Return [X, Y] of the center of cell containing provided text 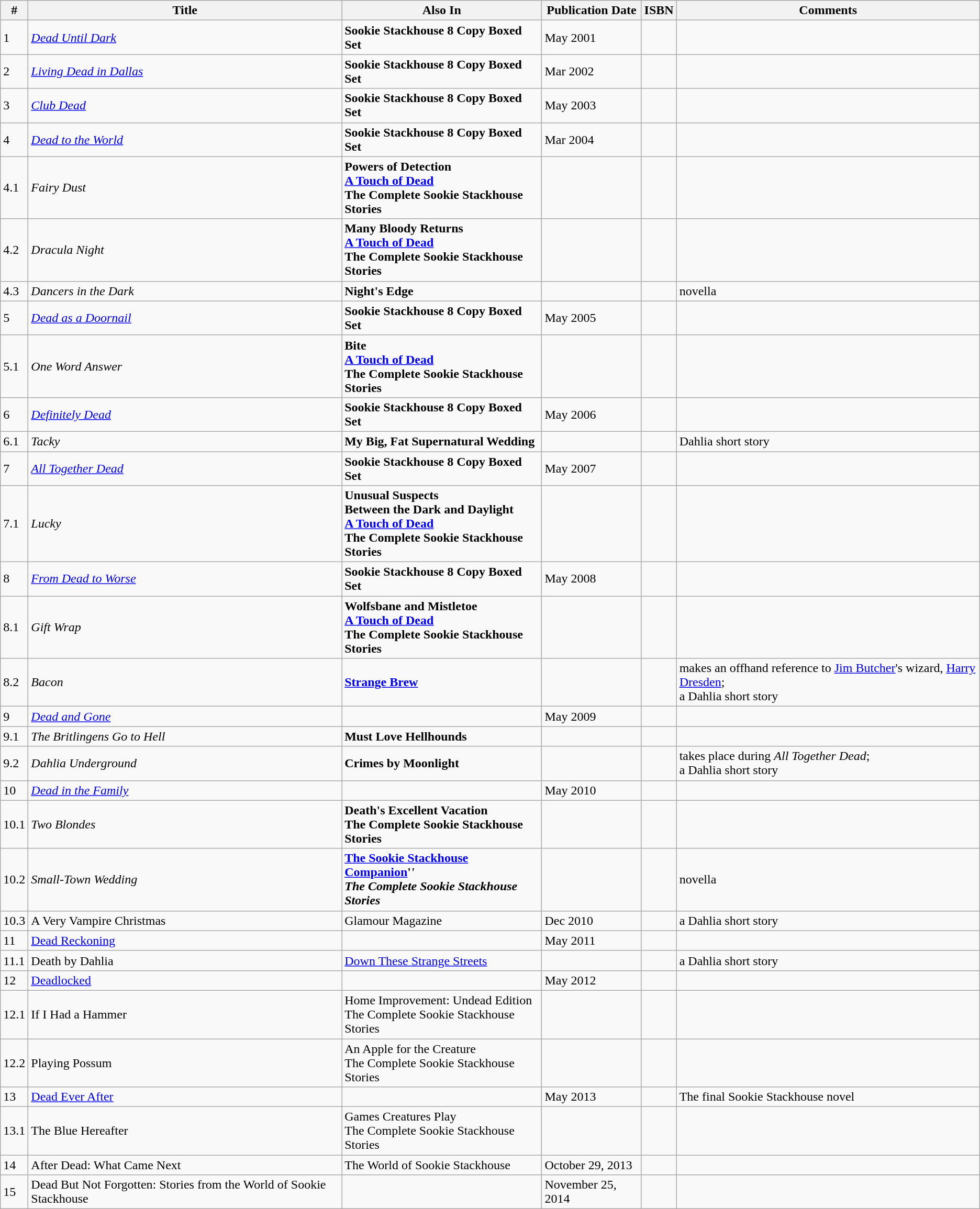
After Dead: What Came Next [185, 1165]
Night's Edge [442, 291]
Two Blondes [185, 824]
10.2 [15, 879]
8.1 [15, 627]
7 [15, 468]
Bacon [185, 682]
Games Creatures PlayThe Complete Sookie Stackhouse Stories [442, 1131]
15 [15, 1192]
My Big, Fat Supernatural Wedding [442, 441]
8 [15, 579]
Wolfsbane and MistletoeA Touch of DeadThe Complete Sookie Stackhouse Stories [442, 627]
4.3 [15, 291]
Deadlocked [185, 980]
4.1 [15, 187]
Mar 2002 [592, 71]
12.1 [15, 1014]
The Britlingens Go to Hell [185, 736]
Down These Strange Streets [442, 960]
Dead and Gone [185, 717]
Playing Possum [185, 1062]
May 2011 [592, 941]
Strange Brew [442, 682]
Fairy Dust [185, 187]
12.2 [15, 1062]
6 [15, 415]
12 [15, 980]
The Sookie Stackhouse Companion''The Complete Sookie Stackhouse Stories [442, 879]
Dead to the World [185, 139]
May 2001 [592, 38]
One Word Answer [185, 366]
Title [185, 10]
May 2012 [592, 980]
6.1 [15, 441]
The Blue Hereafter [185, 1131]
May 2010 [592, 790]
The World of Sookie Stackhouse [442, 1165]
Death by Dahlia [185, 960]
October 29, 2013 [592, 1165]
May 2003 [592, 106]
Dahlia Underground [185, 763]
Dead But Not Forgotten: Stories from the World of Sookie Stackhouse [185, 1192]
Dracula Night [185, 250]
Powers of DetectionA Touch of DeadThe Complete Sookie Stackhouse Stories [442, 187]
4.2 [15, 250]
November 25, 2014 [592, 1192]
Death's Excellent VacationThe Complete Sookie Stackhouse Stories [442, 824]
Dead Reckoning [185, 941]
9 [15, 717]
May 2007 [592, 468]
Dead as a Doornail [185, 318]
Publication Date [592, 10]
takes place during All Together Dead;a Dahlia short story [828, 763]
Small-Town Wedding [185, 879]
11.1 [15, 960]
May 2005 [592, 318]
11 [15, 941]
10.3 [15, 921]
# [15, 10]
Also In [442, 10]
1 [15, 38]
If I Had a Hammer [185, 1014]
May 2013 [592, 1097]
Comments [828, 10]
May 2006 [592, 415]
Crimes by Moonlight [442, 763]
Dec 2010 [592, 921]
Dead Ever After [185, 1097]
Tacky [185, 441]
5 [15, 318]
10 [15, 790]
7.1 [15, 524]
Lucky [185, 524]
13.1 [15, 1131]
Dead in the Family [185, 790]
May 2009 [592, 717]
Mar 2004 [592, 139]
May 2008 [592, 579]
13 [15, 1097]
An Apple for the CreatureThe Complete Sookie Stackhouse Stories [442, 1062]
3 [15, 106]
Glamour Magazine [442, 921]
makes an offhand reference to Jim Butcher's wizard, Harry Dresden;a Dahlia short story [828, 682]
14 [15, 1165]
Gift Wrap [185, 627]
Living Dead in Dallas [185, 71]
Club Dead [185, 106]
2 [15, 71]
Must Love Hellhounds [442, 736]
The final Sookie Stackhouse novel [828, 1097]
5.1 [15, 366]
8.2 [15, 682]
4 [15, 139]
ISBN [659, 10]
10.1 [15, 824]
Many Bloody ReturnsA Touch of DeadThe Complete Sookie Stackhouse Stories [442, 250]
Dead Until Dark [185, 38]
From Dead to Worse [185, 579]
Home Improvement: Undead EditionThe Complete Sookie Stackhouse Stories [442, 1014]
Definitely Dead [185, 415]
Dahlia short story [828, 441]
Dancers in the Dark [185, 291]
9.2 [15, 763]
9.1 [15, 736]
Unusual SuspectsBetween the Dark and DaylightA Touch of DeadThe Complete Sookie Stackhouse Stories [442, 524]
A Very Vampire Christmas [185, 921]
BiteA Touch of DeadThe Complete Sookie Stackhouse Stories [442, 366]
All Together Dead [185, 468]
